Search for the cell housing the specified text and yield its (x, y) center coordinate. 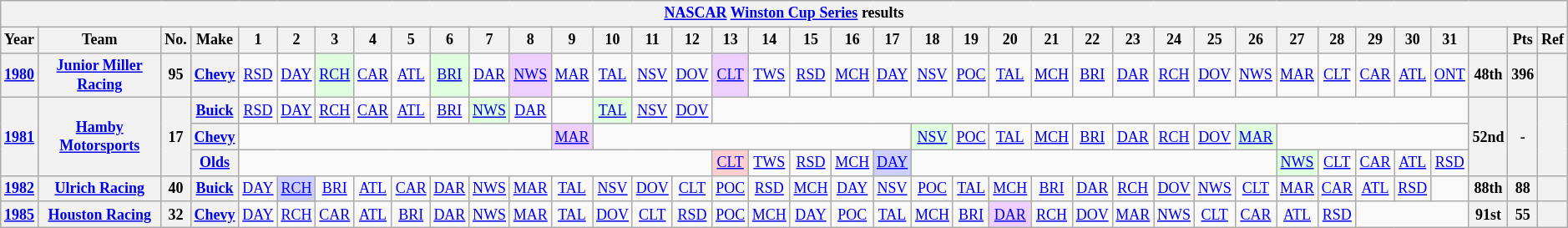
Ulrich Racing (99, 189)
Team (99, 40)
18 (933, 40)
88 (1523, 189)
91st (1488, 214)
32 (175, 214)
88th (1488, 189)
3 (335, 40)
Pts (1523, 40)
396 (1523, 75)
- (1523, 137)
19 (971, 40)
14 (769, 40)
Ref (1553, 40)
2 (296, 40)
No. (175, 40)
Make (215, 40)
24 (1174, 40)
7 (489, 40)
1980 (20, 75)
23 (1133, 40)
Houston Racing (99, 214)
27 (1297, 40)
15 (811, 40)
31 (1450, 40)
10 (613, 40)
Junior Miller Racing (99, 75)
4 (373, 40)
40 (175, 189)
1981 (20, 137)
28 (1337, 40)
22 (1092, 40)
16 (852, 40)
29 (1375, 40)
52nd (1488, 137)
Olds (215, 162)
21 (1052, 40)
ONT (1450, 75)
95 (175, 75)
13 (731, 40)
48th (1488, 75)
55 (1523, 214)
25 (1214, 40)
NASCAR Winston Cup Series results (784, 13)
Hamby Motorsports (99, 137)
30 (1413, 40)
9 (572, 40)
5 (411, 40)
6 (449, 40)
8 (530, 40)
Year (20, 40)
11 (652, 40)
1 (258, 40)
26 (1256, 40)
1982 (20, 189)
12 (692, 40)
1985 (20, 214)
20 (1010, 40)
